Search for the cell housing the specified text and yield its [x, y] center coordinate. 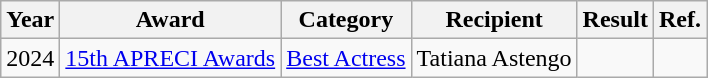
Result [615, 20]
2024 [30, 58]
Ref. [680, 20]
Tatiana Astengo [494, 58]
Best Actress [346, 58]
Year [30, 20]
Recipient [494, 20]
15th APRECI Awards [170, 58]
Category [346, 20]
Award [170, 20]
